Locate the cell with the specified text and output its (x, y) center coordinate. 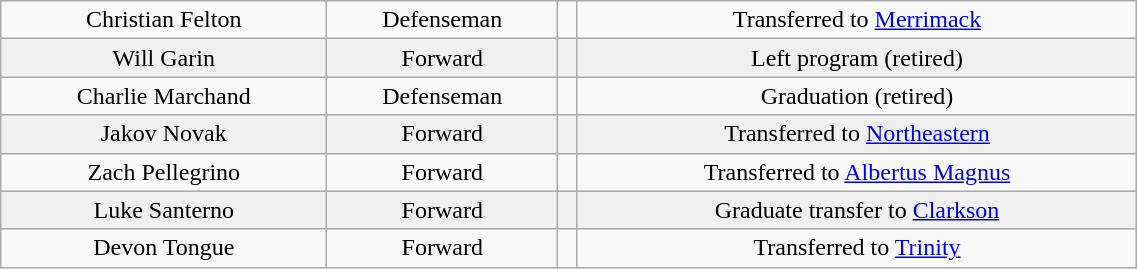
Zach Pellegrino (164, 172)
Transferred to Trinity (857, 248)
Left program (retired) (857, 58)
Graduation (retired) (857, 96)
Graduate transfer to Clarkson (857, 210)
Jakov Novak (164, 134)
Will Garin (164, 58)
Transferred to Northeastern (857, 134)
Transferred to Albertus Magnus (857, 172)
Luke Santerno (164, 210)
Christian Felton (164, 20)
Charlie Marchand (164, 96)
Transferred to Merrimack (857, 20)
Devon Tongue (164, 248)
